Detect which cell encompasses the target text, then output its [X, Y] center coordinate. 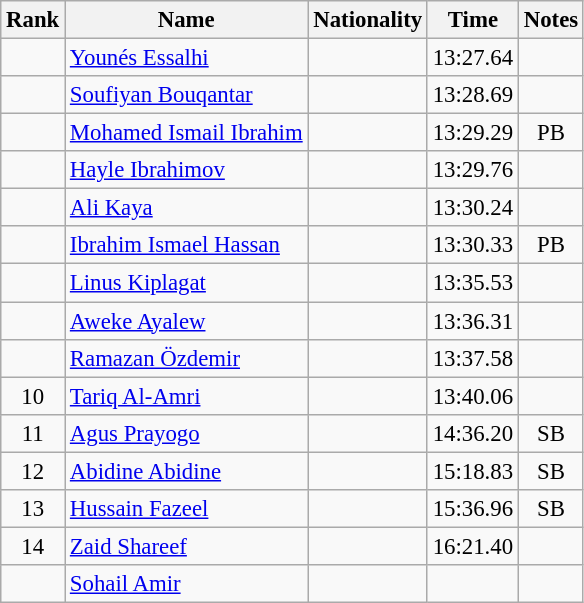
13:28.69 [472, 95]
13:36.31 [472, 321]
Sohail Amir [186, 584]
Aweke Ayalew [186, 321]
Ibrahim Ismael Hassan [186, 245]
13:35.53 [472, 283]
15:36.96 [472, 509]
13:29.76 [472, 170]
13:40.06 [472, 396]
Soufiyan Bouqantar [186, 95]
13:30.33 [472, 245]
Mohamed Ismail Ibrahim [186, 133]
14 [33, 546]
13:27.64 [472, 58]
13:29.29 [472, 133]
13:37.58 [472, 358]
Tariq Al-Amri [186, 396]
12 [33, 471]
Time [472, 20]
13 [33, 509]
Zaid Shareef [186, 546]
11 [33, 433]
Agus Prayogo [186, 433]
13:30.24 [472, 208]
15:18.83 [472, 471]
16:21.40 [472, 546]
Notes [550, 20]
Hussain Fazeel [186, 509]
Ramazan Özdemir [186, 358]
Abidine Abidine [186, 471]
10 [33, 396]
Rank [33, 20]
Linus Kiplagat [186, 283]
Ali Kaya [186, 208]
Hayle Ibrahimov [186, 170]
14:36.20 [472, 433]
Nationality [368, 20]
Name [186, 20]
Younés Essalhi [186, 58]
